Determine the [x, y] coordinate at the center of the cell enclosing the given text.  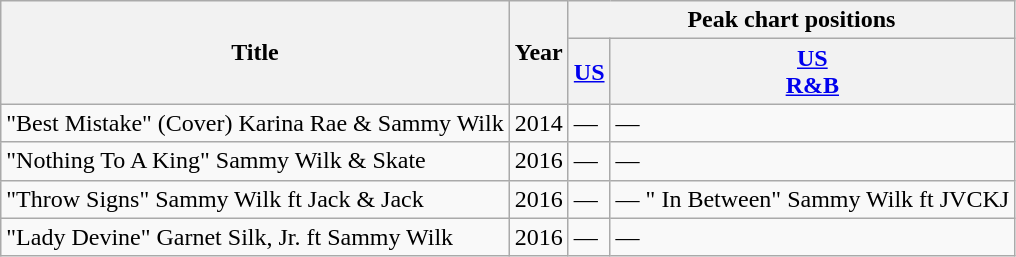
"Nothing To A King" Sammy Wilk & Skate [255, 161]
"Throw Signs" Sammy Wilk ft Jack & Jack [255, 199]
Peak chart positions [791, 20]
Title [255, 52]
"Best Mistake" (Cover) Karina Rae & Sammy Wilk [255, 123]
USR&B [812, 72]
US [589, 72]
2014 [538, 123]
Year [538, 52]
— " In Between" Sammy Wilk ft JVCKJ [812, 199]
"Lady Devine" Garnet Silk, Jr. ft Sammy Wilk [255, 237]
